Output the [x, y] coordinate of the center of the cell containing the given text.  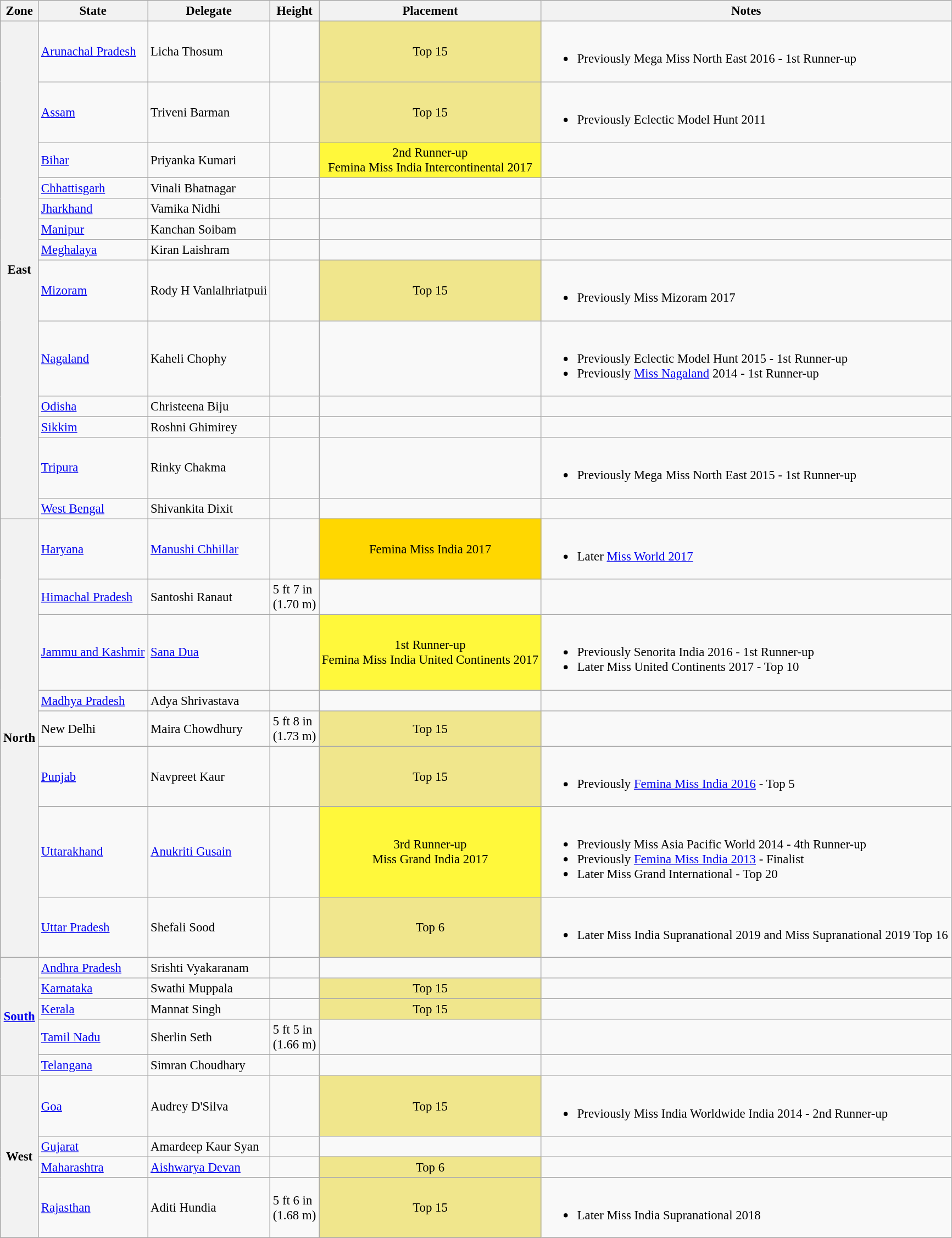
West Bengal [93, 508]
Delegate [209, 11]
Roshni Ghimirey [209, 428]
3rd Runner-upMiss Grand India 2017 [431, 852]
Previously Miss Asia Pacific World 2014 - 4th Runner-upPreviously Femina Miss India 2013 - FinalistLater Miss Grand International - Top 20 [746, 852]
Goa [93, 1106]
State [93, 11]
Mizoram [93, 291]
Kerala [93, 1009]
Bihar [93, 160]
Punjab [93, 776]
Swathi Muppala [209, 989]
Previously Eclectic Model Hunt 2015 - 1st Runner-upPreviously Miss Nagaland 2014 - 1st Runner-up [746, 358]
Triveni Barman [209, 112]
Aishwarya Devan [209, 1167]
2nd Runner-upFemina Miss India Intercontinental 2017 [431, 160]
5 ft 7 in(1.70 m) [294, 597]
Previously Femina Miss India 2016 - Top 5 [746, 776]
Telangana [93, 1065]
Haryana [93, 549]
5 ft 6 in(1.68 m) [294, 1208]
Christeena Biju [209, 407]
Simran Choudhary [209, 1065]
Rajasthan [93, 1208]
Adya Shrivastava [209, 701]
Jammu and Kashmir [93, 653]
Karnataka [93, 989]
Rinky Chakma [209, 468]
Arunachal Pradesh [93, 52]
Vinali Bhatnagar [209, 188]
Kaheli Chophy [209, 358]
Maira Chowdhury [209, 729]
Height [294, 11]
Maharashtra [93, 1167]
5 ft 8 in(1.73 m) [294, 729]
Later Miss India Supranational 2019 and Miss Supranational 2019 Top 16 [746, 927]
Rody H Vanlalhriatpuii [209, 291]
Shefali Sood [209, 927]
Kiran Laishram [209, 250]
Previously Miss Mizoram 2017 [746, 291]
Shivankita Dixit [209, 508]
Previously Senorita India 2016 - 1st Runner-upLater Miss United Continents 2017 - Top 10 [746, 653]
Licha Thosum [209, 52]
1st Runner-upFemina Miss India United Continents 2017 [431, 653]
Navpreet Kaur [209, 776]
Manushi Chhillar [209, 549]
Uttarakhand [93, 852]
Aditi Hundia [209, 1208]
Himachal Pradesh [93, 597]
5 ft 5 in(1.66 m) [294, 1037]
Amardeep Kaur Syan [209, 1147]
Jharkhand [93, 209]
Mannat Singh [209, 1009]
Previously Miss India Worldwide India 2014 - 2nd Runner-up [746, 1106]
Nagaland [93, 358]
Zone [20, 11]
Gujarat [93, 1147]
New Delhi [93, 729]
East [20, 270]
South [20, 1017]
Previously Eclectic Model Hunt 2011 [746, 112]
Uttar Pradesh [93, 927]
Sana Dua [209, 653]
Later Miss World 2017 [746, 549]
Priyanka Kumari [209, 160]
Anukriti Gusain [209, 852]
Assam [93, 112]
Madhya Pradesh [93, 701]
Santoshi Ranaut [209, 597]
Sherlin Seth [209, 1037]
Previously Mega Miss North East 2016 - 1st Runner-up [746, 52]
Later Miss India Supranational 2018 [746, 1208]
Tripura [93, 468]
Audrey D'Silva [209, 1106]
Vamika Nidhi [209, 209]
Andhra Pradesh [93, 968]
Previously Mega Miss North East 2015 - 1st Runner-up [746, 468]
Meghalaya [93, 250]
Placement [431, 11]
Kanchan Soibam [209, 230]
Srishti Vyakaranam [209, 968]
Chhattisgarh [93, 188]
Notes [746, 11]
Sikkim [93, 428]
North [20, 739]
Tamil Nadu [93, 1037]
Femina Miss India 2017 [431, 549]
Odisha [93, 407]
Manipur [93, 230]
